Identify which cell holds the provided text, then report its (X, Y) central coordinate. 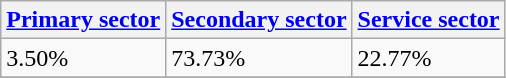
Service sector (428, 20)
3.50% (84, 58)
22.77% (428, 58)
Secondary sector (259, 20)
Primary sector (84, 20)
73.73% (259, 58)
